Search for the cell housing the specified text and yield its [X, Y] center coordinate. 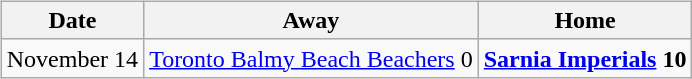
Away [312, 20]
Toronto Balmy Beach Beachers 0 [312, 58]
Date [72, 20]
Home [585, 20]
November 14 [72, 58]
Sarnia Imperials 10 [585, 58]
